Find where the given text appears and provide that cell's center as (X, Y) coordinate. 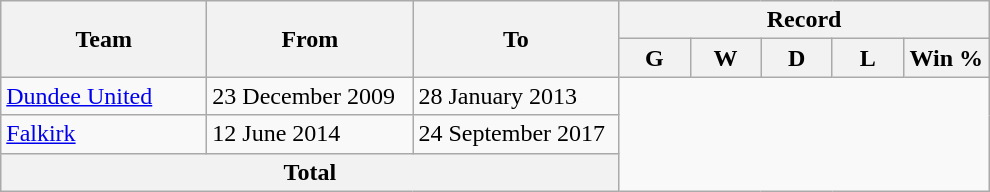
Win % (946, 58)
12 June 2014 (310, 134)
D (796, 58)
G (654, 58)
From (310, 39)
28 January 2013 (516, 96)
W (726, 58)
L (868, 58)
Record (804, 20)
24 September 2017 (516, 134)
23 December 2009 (310, 96)
Team (104, 39)
Dundee United (104, 96)
To (516, 39)
Total (310, 172)
Falkirk (104, 134)
